Extract the (X, Y) coordinate from the center of the cell holding the provided text.  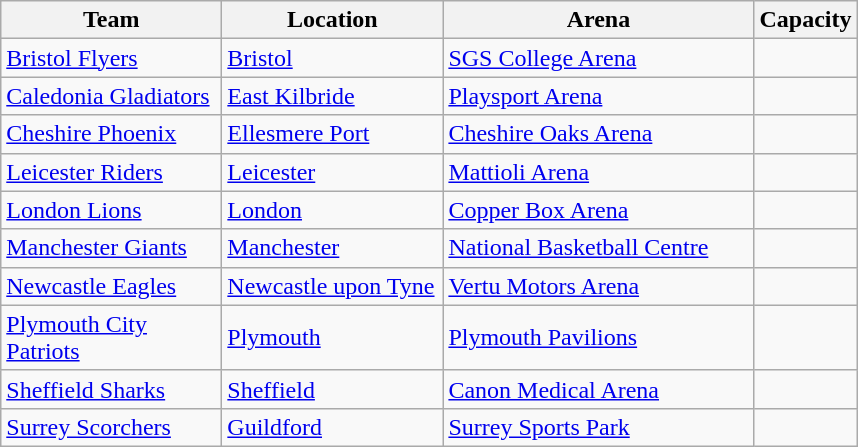
Cheshire Phoenix (112, 134)
Bristol Flyers (112, 58)
Bristol (332, 58)
Newcastle upon Tyne (332, 286)
Copper Box Arena (598, 210)
Surrey Sports Park (598, 427)
Arena (598, 20)
Vertu Motors Arena (598, 286)
Manchester (332, 248)
Leicester Riders (112, 172)
Team (112, 20)
SGS College Arena (598, 58)
Guildford (332, 427)
Plymouth City Patriots (112, 338)
National Basketball Centre (598, 248)
Plymouth (332, 338)
Mattioli Arena (598, 172)
Sheffield (332, 389)
Ellesmere Port (332, 134)
Sheffield Sharks (112, 389)
London Lions (112, 210)
East Kilbride (332, 96)
London (332, 210)
Location (332, 20)
Surrey Scorchers (112, 427)
Capacity (806, 20)
Manchester Giants (112, 248)
Canon Medical Arena (598, 389)
Caledonia Gladiators (112, 96)
Newcastle Eagles (112, 286)
Plymouth Pavilions (598, 338)
Leicester (332, 172)
Cheshire Oaks Arena (598, 134)
Playsport Arena (598, 96)
